Extract the [X, Y] coordinate from the center of the cell holding the provided text.  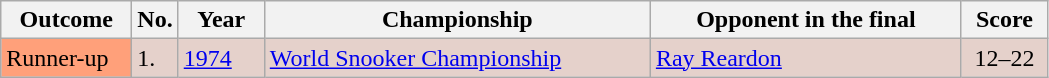
Score [1004, 20]
12–22 [1004, 58]
1. [155, 58]
Outcome [66, 20]
Championship [457, 20]
Runner-up [66, 58]
Ray Reardon [806, 58]
Opponent in the final [806, 20]
1974 [221, 58]
Year [221, 20]
No. [155, 20]
World Snooker Championship [457, 58]
